Pinpoint the cell where the given text exists, returning its (x, y) midpoint coordinate. 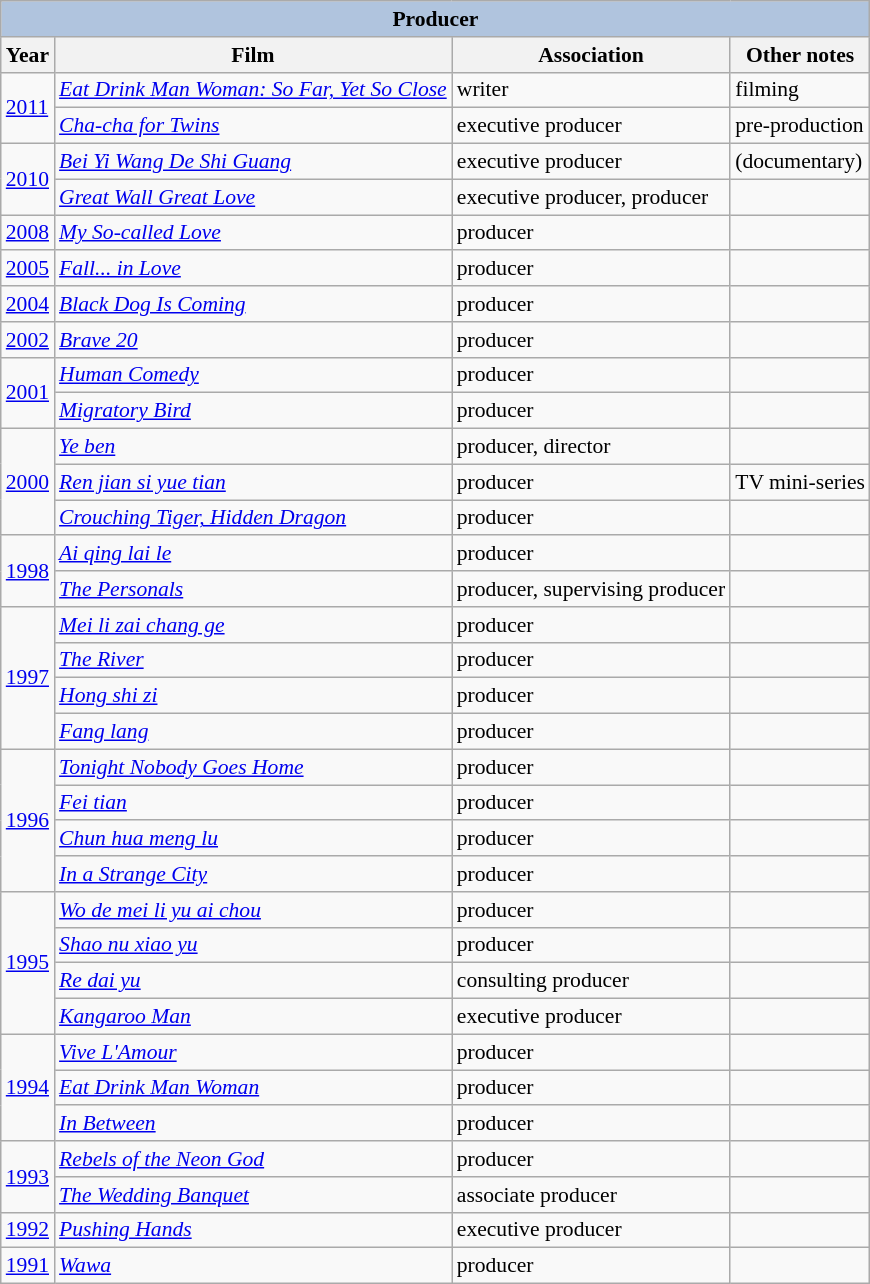
2010 (28, 180)
Rebels of the Neon God (253, 1159)
Vive L'Amour (253, 1052)
1991 (28, 1266)
1997 (28, 678)
1998 (28, 572)
Hong shi zi (253, 696)
Fall... in Love (253, 269)
Tonight Nobody Goes Home (253, 767)
The Wedding Banquet (253, 1195)
Eat Drink Man Woman (253, 1088)
Migratory Bird (253, 411)
consulting producer (591, 981)
TV mini-series (800, 482)
Ye ben (253, 447)
Black Dog Is Coming (253, 304)
Ren jian si yue tian (253, 482)
Eat Drink Man Woman: So Far, Yet So Close (253, 90)
Wo de mei li yu ai chou (253, 910)
Wawa (253, 1266)
Chun hua meng lu (253, 839)
2004 (28, 304)
2011 (28, 108)
2008 (28, 233)
Film (253, 55)
2001 (28, 392)
Pushing Hands (253, 1230)
In a Strange City (253, 874)
Producer (436, 19)
2005 (28, 269)
1996 (28, 820)
Year (28, 55)
Ai qing lai le (253, 554)
The River (253, 660)
Human Comedy (253, 375)
My So-called Love (253, 233)
The Personals (253, 589)
Fang lang (253, 732)
associate producer (591, 1195)
Cha-cha for Twins (253, 126)
pre-production (800, 126)
Shao nu xiao yu (253, 945)
Kangaroo Man (253, 1017)
Bei Yi Wang De Shi Guang (253, 162)
In Between (253, 1124)
2000 (28, 482)
2002 (28, 340)
producer, supervising producer (591, 589)
executive producer, producer (591, 197)
1994 (28, 1088)
1993 (28, 1176)
producer, director (591, 447)
Mei li zai chang ge (253, 625)
Other notes (800, 55)
filming (800, 90)
1995 (28, 963)
Association (591, 55)
Great Wall Great Love (253, 197)
Brave 20 (253, 340)
writer (591, 90)
Re dai yu (253, 981)
Crouching Tiger, Hidden Dragon (253, 518)
1992 (28, 1230)
Fei tian (253, 803)
(documentary) (800, 162)
